Return [X, Y] of the center of cell containing provided text 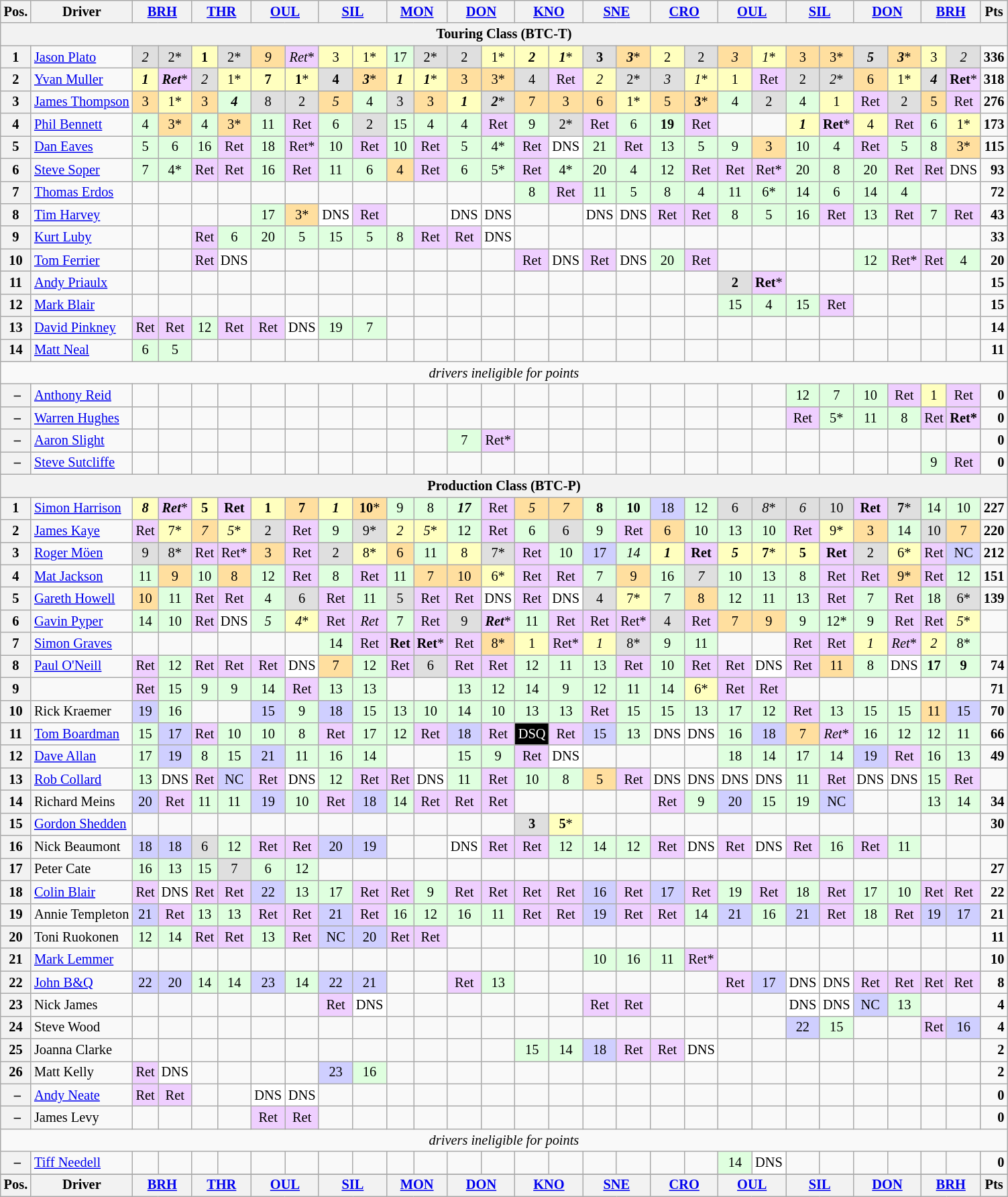
Simon Graves [82, 644]
Nick Beaumont [82, 847]
Richard Meins [82, 801]
66 [994, 734]
Roger Möen [82, 553]
220 [994, 530]
70 [994, 711]
Warren Hughes [82, 418]
Production Class (BTC-P) [504, 486]
Peter Cate [82, 869]
Gordon Shedden [82, 824]
Gareth Howell [82, 598]
Mark Lemmer [82, 960]
Anthony Reid [82, 395]
336 [994, 57]
DSQ [532, 734]
26 [16, 1072]
Aaron Slight [82, 441]
Phil Bennett [82, 125]
John B&Q [82, 982]
151 [994, 576]
Yvan Muller [82, 79]
David Pinkney [82, 328]
12* [836, 621]
49 [994, 756]
James Thompson [82, 102]
Annie Templeton [82, 915]
Kurt Luby [82, 237]
Dan Eaves [82, 147]
139 [994, 598]
10* [370, 508]
Touring Class (BTC-T) [504, 34]
Steve Soper [82, 170]
25 [16, 1050]
Tiff Needell [82, 1163]
Rob Collard [82, 779]
72 [994, 192]
Paul O'Neill [82, 666]
43 [994, 215]
74 [994, 666]
Matt Neal [82, 350]
Simon Harrison [82, 508]
Colin Blair [82, 892]
115 [994, 147]
Toni Ruokonen [82, 937]
24 [16, 1027]
James Levy [82, 1118]
Tom Boardman [82, 734]
33 [994, 237]
71 [994, 689]
Steve Sutcliffe [82, 463]
Joanna Clarke [82, 1050]
34 [994, 801]
Mat Jackson [82, 576]
Tim Harvey [82, 215]
Rick Kraemer [82, 711]
27 [994, 869]
Andy Priaulx [82, 282]
Jason Plato [82, 57]
30 [994, 824]
173 [994, 125]
Thomas Erdos [82, 192]
Gavin Pyper [82, 621]
227 [994, 508]
93 [994, 170]
318 [994, 79]
Mark Blair [82, 305]
Nick James [82, 1005]
Steve Wood [82, 1027]
Dave Allan [82, 756]
Tom Ferrier [82, 260]
276 [994, 102]
James Kaye [82, 530]
Matt Kelly [82, 1072]
212 [994, 553]
Andy Neate [82, 1095]
